From the cell containing the given text, extract its center point as [X, Y] coordinate. 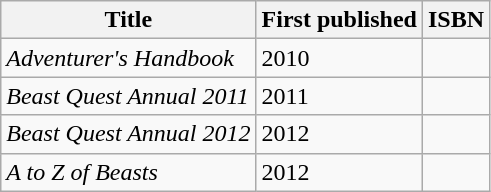
Title [128, 20]
Beast Quest Annual 2012 [128, 134]
ISBN [456, 20]
Beast Quest Annual 2011 [128, 96]
First published [339, 20]
2010 [339, 58]
2011 [339, 96]
A to Z of Beasts [128, 172]
Adventurer's Handbook [128, 58]
